Pinpoint the cell where the given text exists, returning its [X, Y] midpoint coordinate. 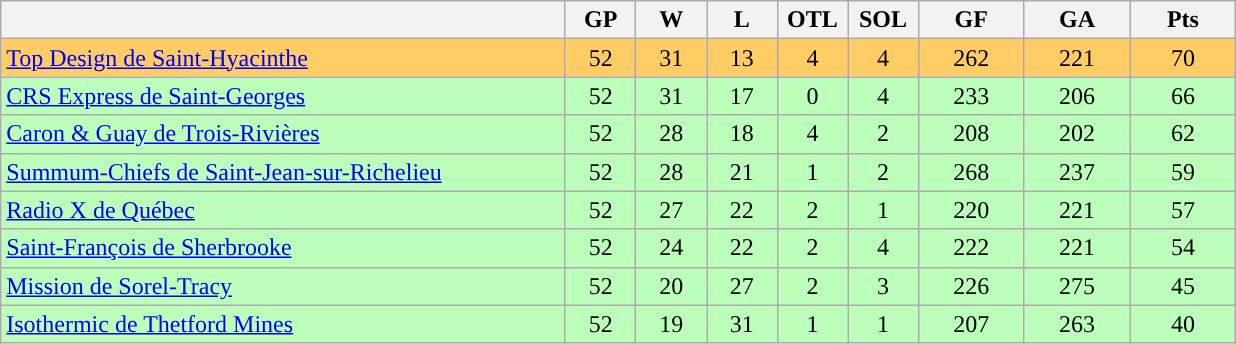
222 [971, 248]
Saint-François de Sherbrooke [284, 248]
237 [1077, 172]
Radio X de Québec [284, 210]
40 [1183, 324]
Caron & Guay de Trois-Rivières [284, 134]
19 [672, 324]
45 [1183, 286]
66 [1183, 96]
263 [1077, 324]
Top Design de Saint-Hyacinthe [284, 58]
202 [1077, 134]
54 [1183, 248]
GA [1077, 20]
262 [971, 58]
220 [971, 210]
233 [971, 96]
20 [672, 286]
18 [742, 134]
57 [1183, 210]
275 [1077, 286]
59 [1183, 172]
Isothermic de Thetford Mines [284, 324]
268 [971, 172]
24 [672, 248]
CRS Express de Saint-Georges [284, 96]
L [742, 20]
70 [1183, 58]
21 [742, 172]
208 [971, 134]
3 [884, 286]
17 [742, 96]
0 [812, 96]
GF [971, 20]
226 [971, 286]
13 [742, 58]
Mission de Sorel-Tracy [284, 286]
62 [1183, 134]
W [672, 20]
207 [971, 324]
Pts [1183, 20]
OTL [812, 20]
GP [600, 20]
206 [1077, 96]
Summum-Chiefs de Saint-Jean-sur-Richelieu [284, 172]
SOL [884, 20]
